Capture the cell that displays the provided text and extract its [x, y] central coordinate. 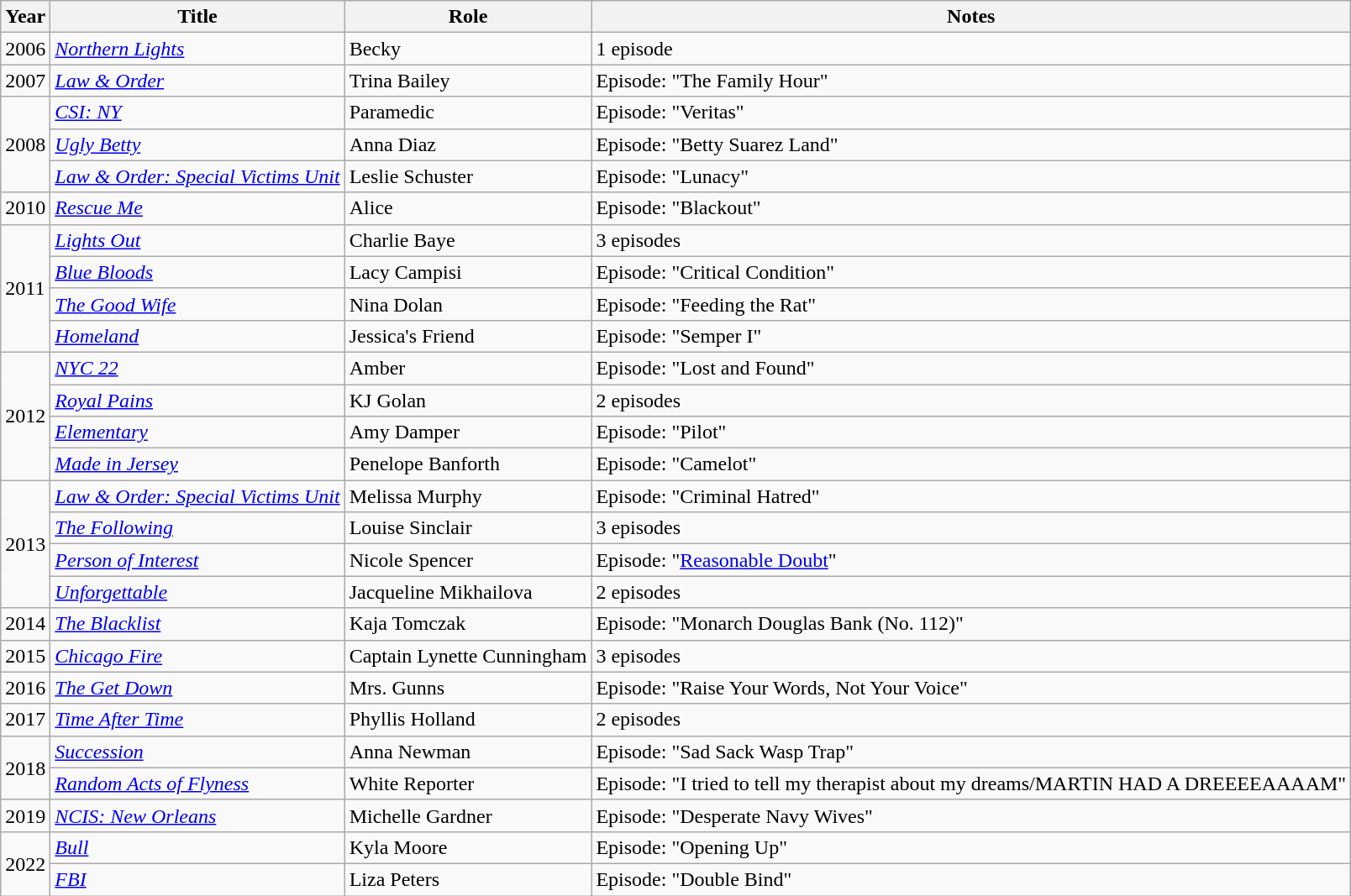
Charlie Baye [468, 240]
Mrs. Gunns [468, 688]
Jessica's Friend [468, 336]
The Get Down [197, 688]
Episode: "The Family Hour" [971, 81]
NCIS: New Orleans [197, 815]
Episode: "Feeding the Rat" [971, 304]
NYC 22 [197, 368]
Episode: "Criminal Hatred" [971, 496]
Episode: "Blackout" [971, 208]
Royal Pains [197, 401]
Random Acts of Flyness [197, 783]
The Blacklist [197, 624]
Lacy Campisi [468, 272]
Episode: "Desperate Navy Wives" [971, 815]
2013 [25, 544]
2019 [25, 815]
2017 [25, 720]
Episode: "Pilot" [971, 432]
Notes [971, 17]
2010 [25, 208]
Homeland [197, 336]
Episode: "I tried to tell my therapist about my dreams/MARTIN HAD A DREEEEAAAAM" [971, 783]
Episode: "Lunacy" [971, 176]
Nina Dolan [468, 304]
KJ Golan [468, 401]
Michelle Gardner [468, 815]
Bull [197, 847]
2006 [25, 49]
Episode: "Reasonable Doubt" [971, 560]
Liza Peters [468, 879]
Episode: "Raise Your Words, Not Your Voice" [971, 688]
2016 [25, 688]
Blue Bloods [197, 272]
Captain Lynette Cunningham [468, 656]
Leslie Schuster [468, 176]
Person of Interest [197, 560]
White Reporter [468, 783]
Chicago Fire [197, 656]
Role [468, 17]
Paramedic [468, 113]
CSI: NY [197, 113]
Melissa Murphy [468, 496]
Anna Newman [468, 752]
Rescue Me [197, 208]
Louise Sinclair [468, 528]
Episode: "Opening Up" [971, 847]
Episode: "Veritas" [971, 113]
2018 [25, 768]
Time After Time [197, 720]
Phyllis Holland [468, 720]
Trina Bailey [468, 81]
Anna Diaz [468, 144]
Elementary [197, 432]
Episode: "Lost and Found" [971, 368]
The Following [197, 528]
Amber [468, 368]
Penelope Banforth [468, 464]
Made in Jersey [197, 464]
Unforgettable [197, 592]
2015 [25, 656]
Episode: "Semper I" [971, 336]
Lights Out [197, 240]
Kyla Moore [468, 847]
Title [197, 17]
Ugly Betty [197, 144]
Episode: "Camelot" [971, 464]
Alice [468, 208]
Kaja Tomczak [468, 624]
The Good Wife [197, 304]
2022 [25, 863]
Nicole Spencer [468, 560]
Law & Order [197, 81]
Episode: "Monarch Douglas Bank (No. 112)" [971, 624]
Episode: "Double Bind" [971, 879]
2007 [25, 81]
Succession [197, 752]
Amy Damper [468, 432]
2012 [25, 416]
Episode: "Sad Sack Wasp Trap" [971, 752]
2008 [25, 144]
Year [25, 17]
FBI [197, 879]
2011 [25, 288]
Becky [468, 49]
Episode: "Critical Condition" [971, 272]
Northern Lights [197, 49]
Jacqueline Mikhailova [468, 592]
Episode: "Betty Suarez Land" [971, 144]
1 episode [971, 49]
2014 [25, 624]
